Find where the given text appears and provide that cell's center as (x, y) coordinate. 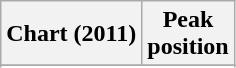
Peak position (188, 34)
Chart (2011) (72, 34)
